Detect which cell encompasses the target text, then output its [x, y] center coordinate. 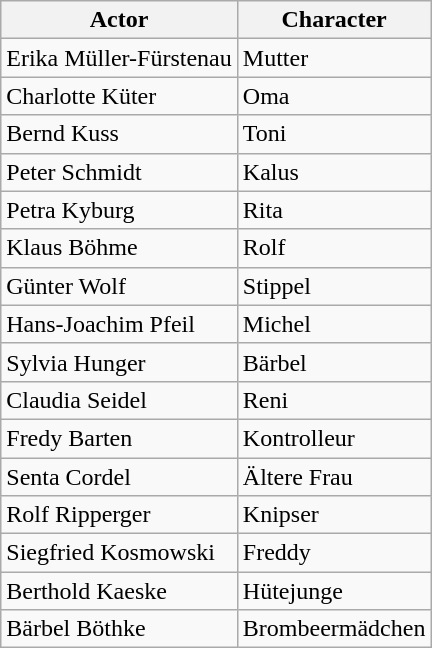
Actor [120, 20]
Hans-Joachim Pfeil [120, 324]
Brombeermädchen [334, 629]
Knipser [334, 515]
Erika Müller-Fürstenau [120, 58]
Kontrolleur [334, 438]
Bärbel Böthke [120, 629]
Berthold Kaeske [120, 591]
Günter Wolf [120, 286]
Charlotte Küter [120, 96]
Michel [334, 324]
Freddy [334, 553]
Senta Cordel [120, 477]
Hütejunge [334, 591]
Oma [334, 96]
Claudia Seidel [120, 400]
Ältere Frau [334, 477]
Bernd Kuss [120, 134]
Peter Schmidt [120, 172]
Rolf Ripperger [120, 515]
Mutter [334, 58]
Rita [334, 210]
Toni [334, 134]
Rolf [334, 248]
Stippel [334, 286]
Character [334, 20]
Fredy Barten [120, 438]
Petra Kyburg [120, 210]
Sylvia Hunger [120, 362]
Bärbel [334, 362]
Kalus [334, 172]
Siegfried Kosmowski [120, 553]
Reni [334, 400]
Klaus Böhme [120, 248]
